Pinpoint the cell where the given text exists, returning its [X, Y] midpoint coordinate. 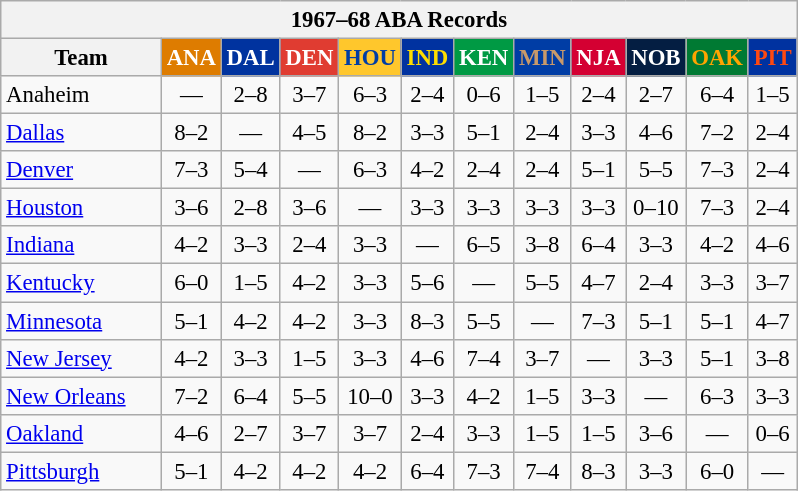
4–5 [310, 133]
ANA [191, 58]
New Jersey [82, 358]
PIT [772, 58]
MIN [542, 58]
Pittsburgh [82, 471]
1967–68 ABA Records [399, 20]
Minnesota [82, 321]
Kentucky [82, 283]
Team [82, 58]
0–10 [656, 208]
Anaheim [82, 95]
OAK [718, 58]
HOU [370, 58]
DEN [310, 58]
6–5 [484, 245]
NOB [656, 58]
Oakland [82, 433]
Houston [82, 208]
10–0 [370, 396]
KEN [484, 58]
New Orleans [82, 396]
NJA [598, 58]
Denver [82, 170]
DAL [250, 58]
IND [427, 58]
Dallas [82, 133]
Indiana [82, 245]
5–4 [250, 170]
5–6 [427, 283]
